Search for the cell housing the specified text and yield its (X, Y) center coordinate. 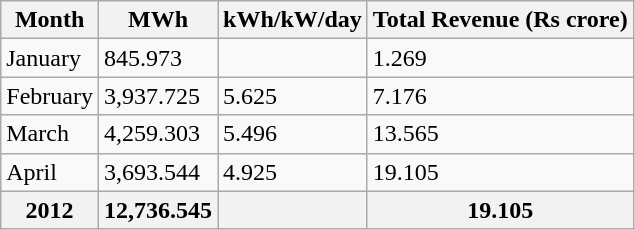
Total Revenue (Rs crore) (500, 20)
February (50, 96)
13.565 (500, 134)
March (50, 134)
845.973 (158, 58)
7.176 (500, 96)
12,736.545 (158, 210)
3,693.544 (158, 172)
2012 (50, 210)
kWh/kW/day (293, 20)
1.269 (500, 58)
4,259.303 (158, 134)
April (50, 172)
5.625 (293, 96)
3,937.725 (158, 96)
January (50, 58)
MWh (158, 20)
4.925 (293, 172)
Month (50, 20)
5.496 (293, 134)
